Provide the [X, Y] coordinate of the cell's center where the given text is located.  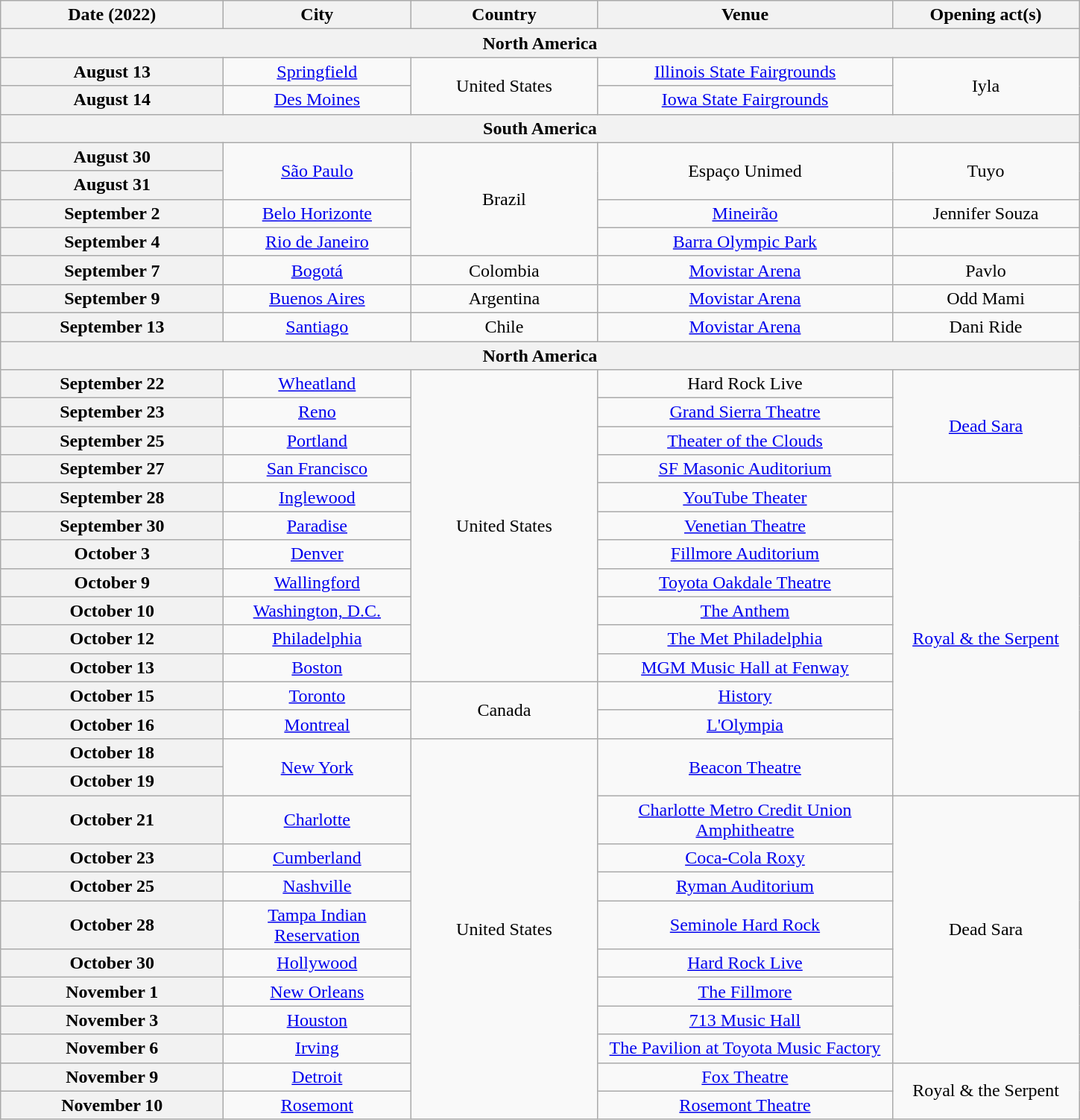
October 15 [112, 696]
Fox Theatre [745, 1077]
October 12 [112, 639]
Espaço Unimed [745, 171]
Canada [504, 710]
October 10 [112, 611]
Opening act(s) [985, 15]
MGM Music Hall at Fenway [745, 667]
October 21 [112, 819]
September 25 [112, 441]
October 13 [112, 667]
Grand Sierra Theatre [745, 412]
New Orleans [318, 992]
History [745, 696]
Irving [318, 1048]
Rosemont Theatre [745, 1105]
October 19 [112, 781]
August 14 [112, 100]
Fillmore Auditorium [745, 554]
Theater of the Clouds [745, 441]
October 9 [112, 582]
Venue [745, 15]
Charlotte Metro Credit Union Amphitheatre [745, 819]
Toyota Oakdale Theatre [745, 582]
The Met Philadelphia [745, 639]
Seminole Hard Rock [745, 925]
Dani Ride [985, 327]
September 13 [112, 327]
August 13 [112, 72]
Cumberland [318, 858]
Coca-Cola Roxy [745, 858]
Odd Mami [985, 298]
The Fillmore [745, 992]
Barra Olympic Park [745, 242]
Detroit [318, 1077]
Date (2022) [112, 15]
Country [504, 15]
Bogotá [318, 270]
Illinois State Fairgrounds [745, 72]
Tuyo [985, 171]
Colombia [504, 270]
November 3 [112, 1020]
November 10 [112, 1105]
November 6 [112, 1048]
YouTube Theater [745, 497]
Santiago [318, 327]
Springfield [318, 72]
Chile [504, 327]
October 25 [112, 887]
September 30 [112, 526]
Charlotte [318, 819]
Paradise [318, 526]
September 22 [112, 384]
October 16 [112, 724]
September 23 [112, 412]
November 9 [112, 1077]
Jennifer Souza [985, 213]
September 28 [112, 497]
August 31 [112, 185]
The Pavilion at Toyota Music Factory [745, 1048]
São Paulo [318, 171]
The Anthem [745, 611]
August 30 [112, 157]
September 27 [112, 469]
Iowa State Fairgrounds [745, 100]
Belo Horizonte [318, 213]
Houston [318, 1020]
Wheatland [318, 384]
October 23 [112, 858]
Beacon Theatre [745, 767]
October 3 [112, 554]
Wallingford [318, 582]
Ryman Auditorium [745, 887]
Brazil [504, 199]
713 Music Hall [745, 1020]
New York [318, 767]
September 7 [112, 270]
Rio de Janeiro [318, 242]
Tampa Indian Reservation [318, 925]
Denver [318, 554]
Reno [318, 412]
Washington, D.C. [318, 611]
September 4 [112, 242]
November 1 [112, 992]
September 2 [112, 213]
Venetian Theatre [745, 526]
Mineirão [745, 213]
Argentina [504, 298]
Montreal [318, 724]
Toronto [318, 696]
Portland [318, 441]
October 18 [112, 752]
Pavlo [985, 270]
Philadelphia [318, 639]
Des Moines [318, 100]
Hollywood [318, 963]
Buenos Aires [318, 298]
Iyla [985, 86]
Boston [318, 667]
SF Masonic Auditorium [745, 469]
Inglewood [318, 497]
San Francisco [318, 469]
Rosemont [318, 1105]
Nashville [318, 887]
L'Olympia [745, 724]
September 9 [112, 298]
City [318, 15]
South America [540, 128]
October 30 [112, 963]
October 28 [112, 925]
